Capture the cell that displays the provided text and extract its (X, Y) central coordinate. 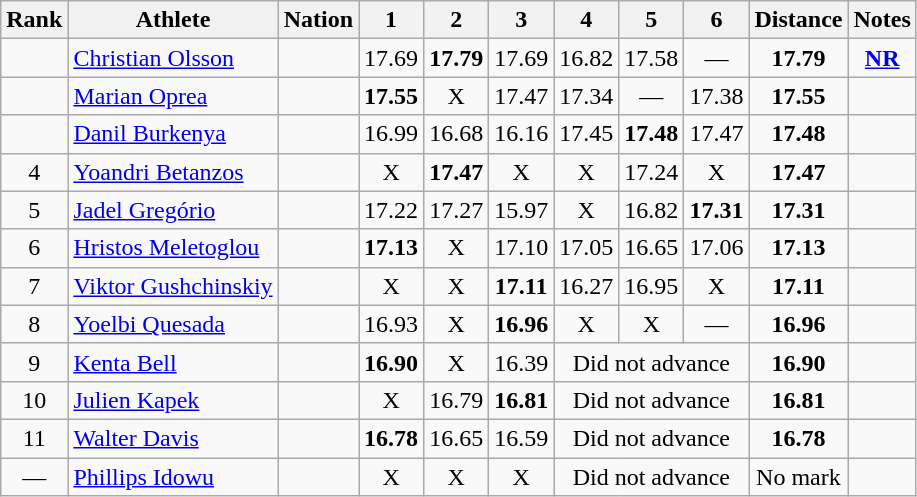
Phillips Idowu (173, 477)
No mark (798, 477)
16.99 (392, 134)
17.22 (392, 210)
17.38 (716, 96)
9 (34, 362)
Danil Burkenya (173, 134)
16.27 (586, 286)
Nation (318, 20)
15.97 (522, 210)
Jadel Gregório (173, 210)
17.24 (652, 172)
Christian Olsson (173, 58)
8 (34, 324)
1 (392, 20)
Hristos Meletoglou (173, 248)
17.10 (522, 248)
Marian Oprea (173, 96)
Rank (34, 20)
Notes (882, 20)
11 (34, 438)
2 (456, 20)
16.39 (522, 362)
7 (34, 286)
Yoandri Betanzos (173, 172)
Kenta Bell (173, 362)
16.68 (456, 134)
17.27 (456, 210)
16.79 (456, 400)
Walter Davis (173, 438)
10 (34, 400)
Athlete (173, 20)
16.16 (522, 134)
17.58 (652, 58)
17.45 (586, 134)
NR (882, 58)
3 (522, 20)
17.06 (716, 248)
17.34 (586, 96)
16.59 (522, 438)
Distance (798, 20)
Viktor Gushchinskiy (173, 286)
16.95 (652, 286)
16.93 (392, 324)
Julien Kapek (173, 400)
17.05 (586, 248)
Yoelbi Quesada (173, 324)
